Locate the cell with the specified text and output its [X, Y] center coordinate. 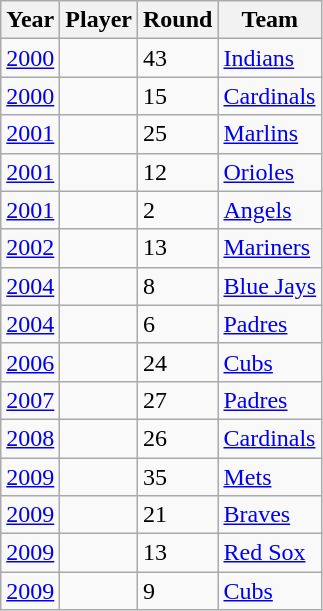
25 [178, 134]
6 [178, 324]
26 [178, 438]
27 [178, 400]
2007 [30, 400]
2006 [30, 362]
Year [30, 20]
Braves [270, 515]
2008 [30, 438]
Player [99, 20]
2 [178, 210]
Blue Jays [270, 286]
Mariners [270, 248]
2002 [30, 248]
Marlins [270, 134]
12 [178, 172]
24 [178, 362]
Angels [270, 210]
8 [178, 286]
43 [178, 58]
Orioles [270, 172]
35 [178, 477]
Team [270, 20]
Mets [270, 477]
Red Sox [270, 553]
9 [178, 591]
Indians [270, 58]
Round [178, 20]
15 [178, 96]
21 [178, 515]
